Provide the (X, Y) coordinate of the cell's center where the given text is located.  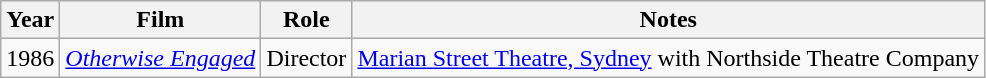
Year (30, 20)
Role (306, 20)
Otherwise Engaged (160, 58)
1986 (30, 58)
Marian Street Theatre, Sydney with Northside Theatre Company (668, 58)
Film (160, 20)
Notes (668, 20)
Director (306, 58)
